Scan for the cell matching the given text and deliver its (x, y) coordinate at center. 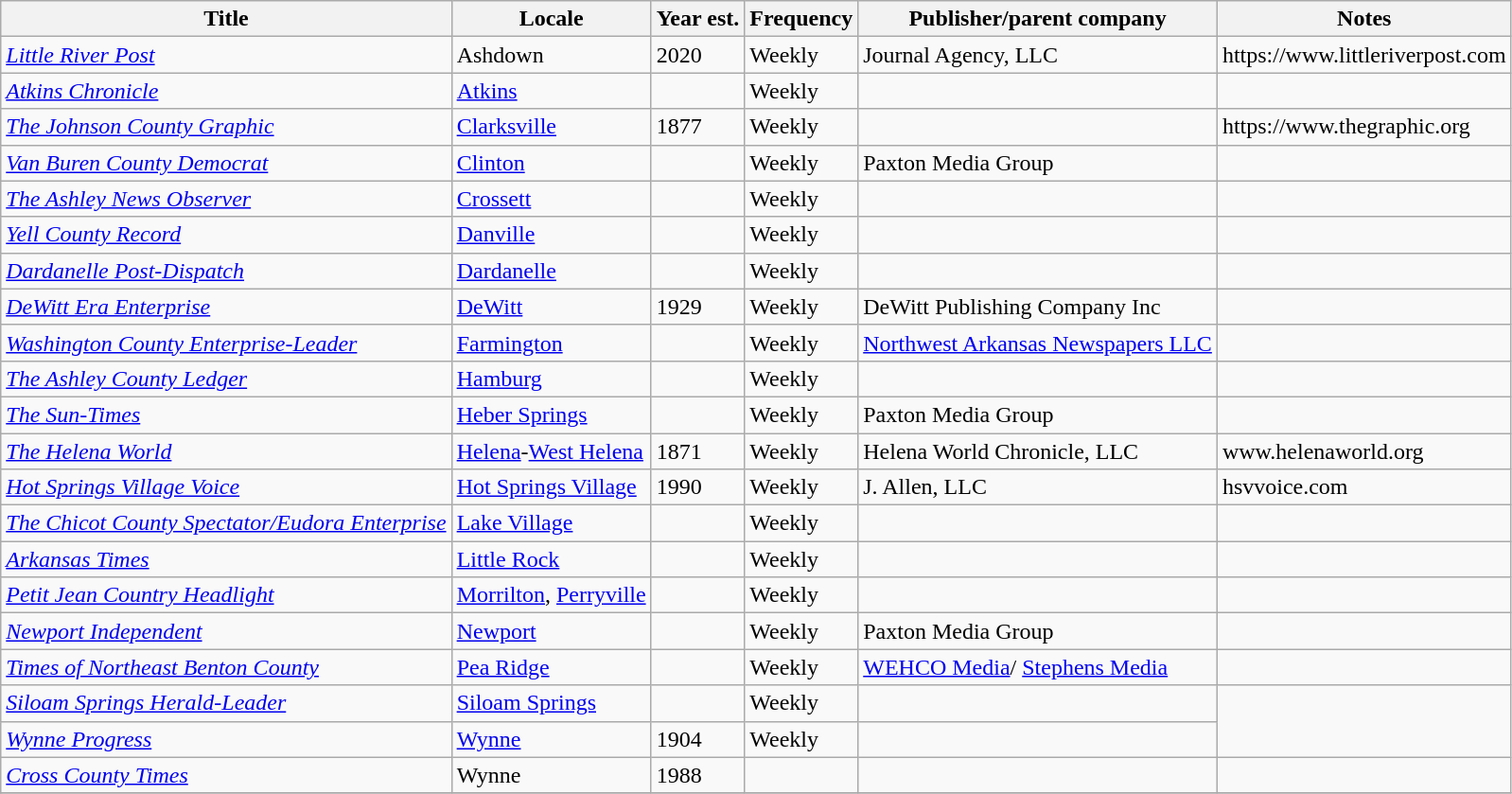
Clinton (551, 163)
Petit Jean Country Headlight (226, 595)
Arkansas Times (226, 559)
Lake Village (551, 523)
Little River Post (226, 55)
Hamburg (551, 379)
1877 (698, 127)
J. Allen, LLC (1038, 487)
Year est. (698, 19)
The Helena World (226, 451)
Publisher/parent company (1038, 19)
Siloam Springs Herald-Leader (226, 703)
The Sun-Times (226, 415)
Heber Springs (551, 415)
WEHCO Media/ Stephens Media (1038, 667)
The Ashley News Observer (226, 199)
Newport Independent (226, 631)
1929 (698, 307)
Atkins (551, 91)
Notes (1364, 19)
Clarksville (551, 127)
DeWitt Publishing Company Inc (1038, 307)
Wynne Progress (226, 739)
1871 (698, 451)
Morrilton, Perryville (551, 595)
Cross County Times (226, 775)
Van Buren County Democrat (226, 163)
Journal Agency, LLC (1038, 55)
Frequency (801, 19)
Ashdown (551, 55)
DeWitt (551, 307)
Little Rock (551, 559)
Times of Northeast Benton County (226, 667)
Helena World Chronicle, LLC (1038, 451)
Helena-West Helena (551, 451)
The Johnson County Graphic (226, 127)
1988 (698, 775)
Yell County Record (226, 235)
Dardanelle Post-Dispatch (226, 271)
Title (226, 19)
Dardanelle (551, 271)
Newport (551, 631)
Hot Springs Village (551, 487)
Crossett (551, 199)
DeWitt Era Enterprise (226, 307)
Washington County Enterprise-Leader (226, 343)
https://www.littleriverpost.com (1364, 55)
Danville (551, 235)
Atkins Chronicle (226, 91)
1990 (698, 487)
Northwest Arkansas Newspapers LLC (1038, 343)
Farmington (551, 343)
Pea Ridge (551, 667)
https://www.thegraphic.org (1364, 127)
The Ashley County Ledger (226, 379)
Hot Springs Village Voice (226, 487)
hsvvoice.com (1364, 487)
2020 (698, 55)
The Chicot County Spectator/Eudora Enterprise (226, 523)
Siloam Springs (551, 703)
1904 (698, 739)
Locale (551, 19)
www.helenaworld.org (1364, 451)
